Locate the cell with the specified text and output its (X, Y) center coordinate. 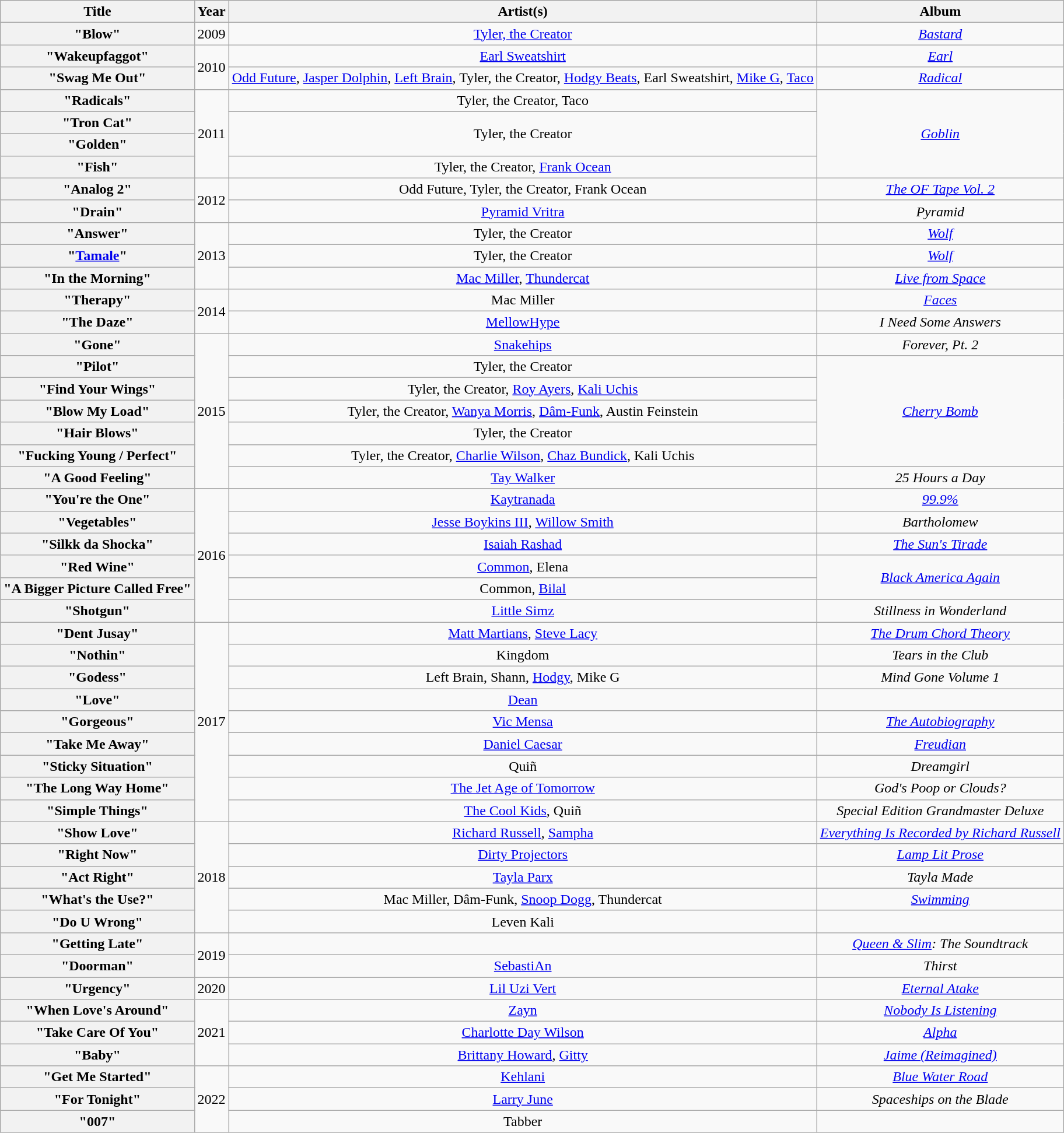
"Red Wine" (97, 566)
2021 (211, 1033)
Vic Mensa (523, 722)
"007" (97, 1121)
"Drain" (97, 211)
Earl (940, 56)
Year (211, 12)
"Blow My Load" (97, 411)
"Analog 2" (97, 189)
Swimming (940, 899)
Title (97, 12)
2010 (211, 67)
"Gorgeous" (97, 722)
Tyler, the Creator, Roy Ayers, Kali Uchis (523, 389)
"Baby" (97, 1055)
"Act Right" (97, 877)
"Hair Blows" (97, 433)
"Getting Late" (97, 943)
"Doorman" (97, 966)
Artist(s) (523, 12)
Thirst (940, 966)
Daniel Caesar (523, 744)
Tears in the Club (940, 655)
Forever, Pt. 2 (940, 345)
"Silkk da Shocka" (97, 544)
Radical (940, 78)
Little Simz (523, 611)
Charlotte Day Wilson (523, 1033)
99.9% (940, 500)
25 Hours a Day (940, 478)
Live from Space (940, 278)
Isaiah Rashad (523, 544)
MellowHype (523, 322)
"Urgency" (97, 988)
"Simple Things" (97, 811)
"Right Now" (97, 855)
2013 (211, 255)
2019 (211, 955)
Mac Miller, Dâm-Funk, Snoop Dogg, Thundercat (523, 899)
Black America Again (940, 577)
Tyler, the Creator, Frank Ocean (523, 167)
The OF Tape Vol. 2 (940, 189)
"The Long Way Home" (97, 788)
The Cool Kids, Quiñ (523, 811)
"Pilot" (97, 367)
Brittany Howard, Gitty (523, 1055)
Tyler, the Creator, Taco (523, 100)
2011 (211, 134)
"Answer" (97, 233)
Eternal Atake (940, 988)
Snakehips (523, 345)
"Gone" (97, 345)
"Find Your Wings" (97, 389)
2018 (211, 877)
Kingdom (523, 655)
I Need Some Answers (940, 322)
Tay Walker (523, 478)
Lil Uzi Vert (523, 988)
"Fucking Young / Perfect" (97, 455)
"A Good Feeling" (97, 478)
Dean (523, 700)
"In the Morning" (97, 278)
Left Brain, Shann, Hodgy, Mike G (523, 678)
Dirty Projectors (523, 855)
Matt Martians, Steve Lacy (523, 633)
Tyler, the Creator, Wanya Morris, Dâm-Funk, Austin Feinstein (523, 411)
Mac Miller (523, 300)
Kehlani (523, 1077)
Larry June (523, 1099)
Special Edition Grandmaster Deluxe (940, 811)
Kaytranada (523, 500)
"Show Love" (97, 833)
Tayla Made (940, 877)
Zayn (523, 1011)
Odd Future, Tyler, the Creator, Frank Ocean (523, 189)
Album (940, 12)
"Tamale" (97, 255)
Freudian (940, 744)
"Do U Wrong" (97, 921)
Faces (940, 300)
Everything Is Recorded by Richard Russell (940, 833)
Dreamgirl (940, 766)
The Jet Age of Tomorrow (523, 788)
Tyler, the Creator, Charlie Wilson, Chaz Bundick, Kali Uchis (523, 455)
Jesse Boykins III, Willow Smith (523, 522)
Nobody Is Listening (940, 1011)
Pyramid Vritra (523, 211)
"Godess" (97, 678)
"What's the Use?" (97, 899)
SebastiAn (523, 966)
2012 (211, 200)
Mind Gone Volume 1 (940, 678)
Cherry Bomb (940, 411)
The Autobiography (940, 722)
Goblin (940, 134)
"Love" (97, 700)
Common, Elena (523, 566)
"Vegetables" (97, 522)
"Swag Me Out" (97, 78)
"Radicals" (97, 100)
"Therapy" (97, 300)
Tabber (523, 1121)
Common, Bilal (523, 588)
The Drum Chord Theory (940, 633)
2014 (211, 311)
Earl Sweatshirt (523, 56)
Lamp Lit Prose (940, 855)
"Take Me Away" (97, 744)
Richard Russell, Sampha (523, 833)
2020 (211, 988)
Tayla Parx (523, 877)
"Dent Jusay" (97, 633)
"Get Me Started" (97, 1077)
Jaime (Reimagined) (940, 1055)
Odd Future, Jasper Dolphin, Left Brain, Tyler, the Creator, Hodgy Beats, Earl Sweatshirt, Mike G, Taco (523, 78)
Pyramid (940, 211)
2022 (211, 1099)
2016 (211, 555)
Bartholomew (940, 522)
"Wakeupfaggot" (97, 56)
Stillness in Wonderland (940, 611)
"A Bigger Picture Called Free" (97, 588)
"Golden" (97, 145)
"Sticky Situation" (97, 766)
Spaceships on the Blade (940, 1099)
"Fish" (97, 167)
Quiñ (523, 766)
God's Poop or Clouds? (940, 788)
The Sun's Tirade (940, 544)
Leven Kali (523, 921)
"Blow" (97, 34)
"When Love's Around" (97, 1011)
"Take Care Of You" (97, 1033)
2015 (211, 411)
Bastard (940, 34)
"You're the One" (97, 500)
"Tron Cat" (97, 122)
Queen & Slim: The Soundtrack (940, 943)
"The Daze" (97, 322)
2017 (211, 722)
Alpha (940, 1033)
"Nothin" (97, 655)
"Shotgun" (97, 611)
"For Tonight" (97, 1099)
2009 (211, 34)
Mac Miller, Thundercat (523, 278)
Blue Water Road (940, 1077)
